Identify which cell holds the provided text, then report its [x, y] central coordinate. 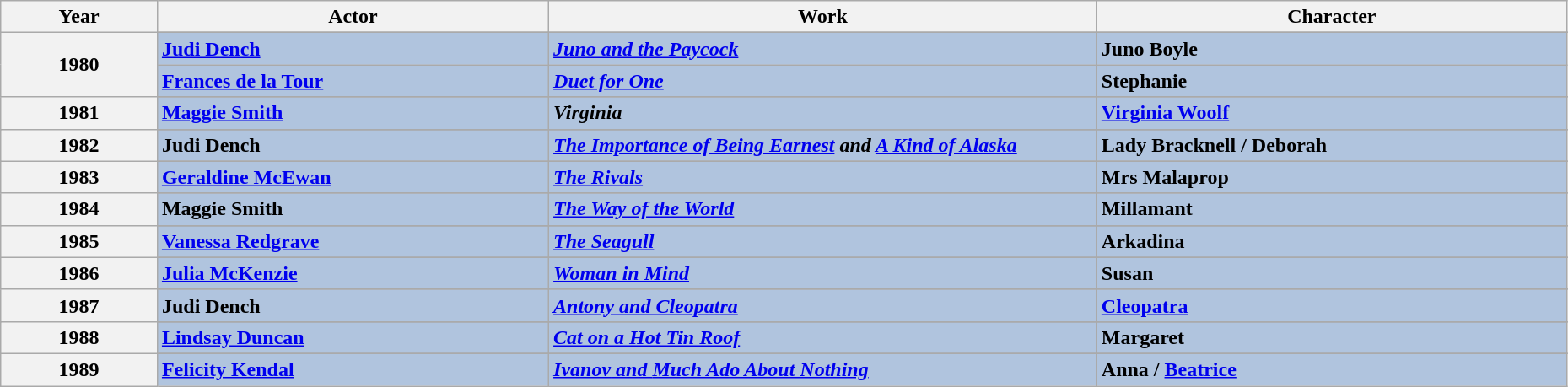
Antony and Cleopatra [823, 305]
Millamant [1331, 209]
1987 [79, 305]
Ivanov and Much Ado About Nothing [823, 369]
1988 [79, 337]
Virginia [823, 113]
The Way of the World [823, 209]
Cat on a Hot Tin Roof [823, 337]
Geraldine McEwan [353, 177]
The Seagull [823, 241]
Juno and the Paycock [823, 49]
Year [79, 17]
Julia McKenzie [353, 273]
Stephanie [1331, 81]
Woman in Mind [823, 273]
Mrs Malaprop [1331, 177]
The Rivals [823, 177]
Character [1331, 17]
1989 [79, 369]
1981 [79, 113]
Virginia Woolf [1331, 113]
Felicity Kendal [353, 369]
1983 [79, 177]
Cleopatra [1331, 305]
Actor [353, 17]
Lindsay Duncan [353, 337]
Frances de la Tour [353, 81]
Vanessa Redgrave [353, 241]
Anna / Beatrice [1331, 369]
Duet for One [823, 81]
Lady Bracknell / Deborah [1331, 145]
1980 [79, 65]
1985 [79, 241]
1986 [79, 273]
Juno Boyle [1331, 49]
Arkadina [1331, 241]
Margaret [1331, 337]
1984 [79, 209]
Work [823, 17]
1982 [79, 145]
The Importance of Being Earnest and A Kind of Alaska [823, 145]
Susan [1331, 273]
